For the text-containing cell, return its midpoint in (x, y) coordinate format. 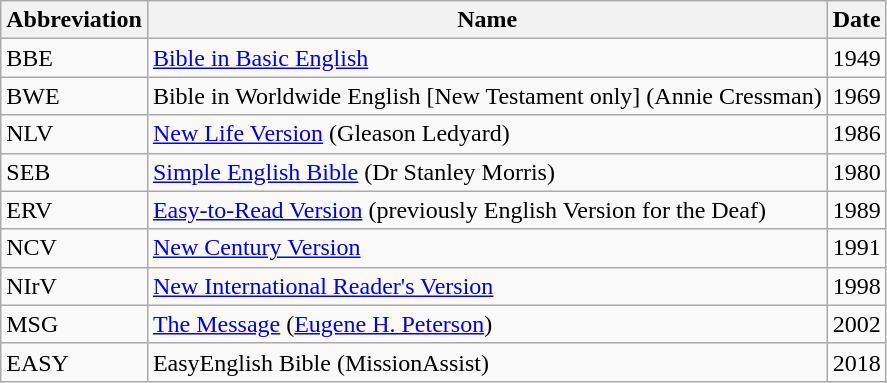
2002 (856, 324)
The Message (Eugene H. Peterson) (487, 324)
NCV (74, 248)
1986 (856, 134)
BWE (74, 96)
Bible in Basic English (487, 58)
NIrV (74, 286)
Name (487, 20)
EasyEnglish Bible (MissionAssist) (487, 362)
Simple English Bible (Dr Stanley Morris) (487, 172)
1991 (856, 248)
New International Reader's Version (487, 286)
1989 (856, 210)
New Century Version (487, 248)
Bible in Worldwide English [New Testament only] (Annie Cressman) (487, 96)
MSG (74, 324)
Easy-to-Read Version (previously English Version for the Deaf) (487, 210)
NLV (74, 134)
New Life Version (Gleason Ledyard) (487, 134)
ERV (74, 210)
EASY (74, 362)
1949 (856, 58)
2018 (856, 362)
SEB (74, 172)
1998 (856, 286)
BBE (74, 58)
Date (856, 20)
1980 (856, 172)
Abbreviation (74, 20)
1969 (856, 96)
